Pinpoint the cell where the given text exists, returning its (X, Y) midpoint coordinate. 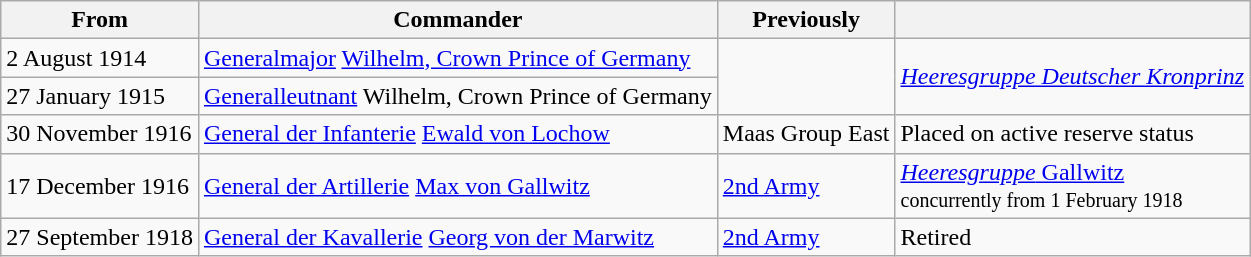
General der Infanterie Ewald von Lochow (458, 134)
Retired (1072, 237)
27 January 1915 (100, 96)
30 November 1916 (100, 134)
Generalleutnant Wilhelm, Crown Prince of Germany (458, 96)
Generalmajor Wilhelm, Crown Prince of Germany (458, 58)
General der Artillerie Max von Gallwitz (458, 186)
Heeresgruppe Gallwitzconcurrently from 1 February 1918 (1072, 186)
Heeresgruppe Deutscher Kronprinz (1072, 77)
27 September 1918 (100, 237)
General der Kavallerie Georg von der Marwitz (458, 237)
Previously (806, 20)
17 December 1916 (100, 186)
Placed on active reserve status (1072, 134)
Maas Group East (806, 134)
2 August 1914 (100, 58)
Commander (458, 20)
From (100, 20)
